Identify which cell holds the provided text, then report its (x, y) central coordinate. 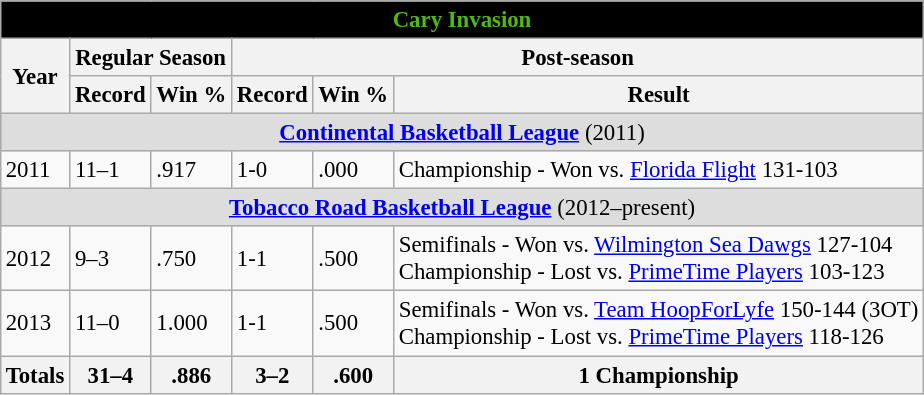
Semifinals - Won vs. Wilmington Sea Dawgs 127-104 Championship - Lost vs. PrimeTime Players 103-123 (658, 258)
9–3 (110, 258)
Continental Basketball League (2011) (462, 133)
1.000 (191, 324)
Semifinals - Won vs. Team HoopForLyfe 150-144 (3OT) Championship - Lost vs. PrimeTime Players 118-126 (658, 324)
2011 (34, 170)
3–2 (272, 375)
1-0 (272, 170)
Post-season (578, 58)
Totals (34, 375)
.917 (191, 170)
2013 (34, 324)
31–4 (110, 375)
11–1 (110, 170)
Result (658, 95)
Regular Season (151, 58)
Tobacco Road Basketball League (2012–present) (462, 208)
.886 (191, 375)
Cary Invasion (462, 20)
Championship - Won vs. Florida Flight 131-103 (658, 170)
.000 (353, 170)
.750 (191, 258)
Year (34, 76)
2012 (34, 258)
1 Championship (658, 375)
11–0 (110, 324)
.600 (353, 375)
